Identify which cell holds the provided text, then report its [x, y] central coordinate. 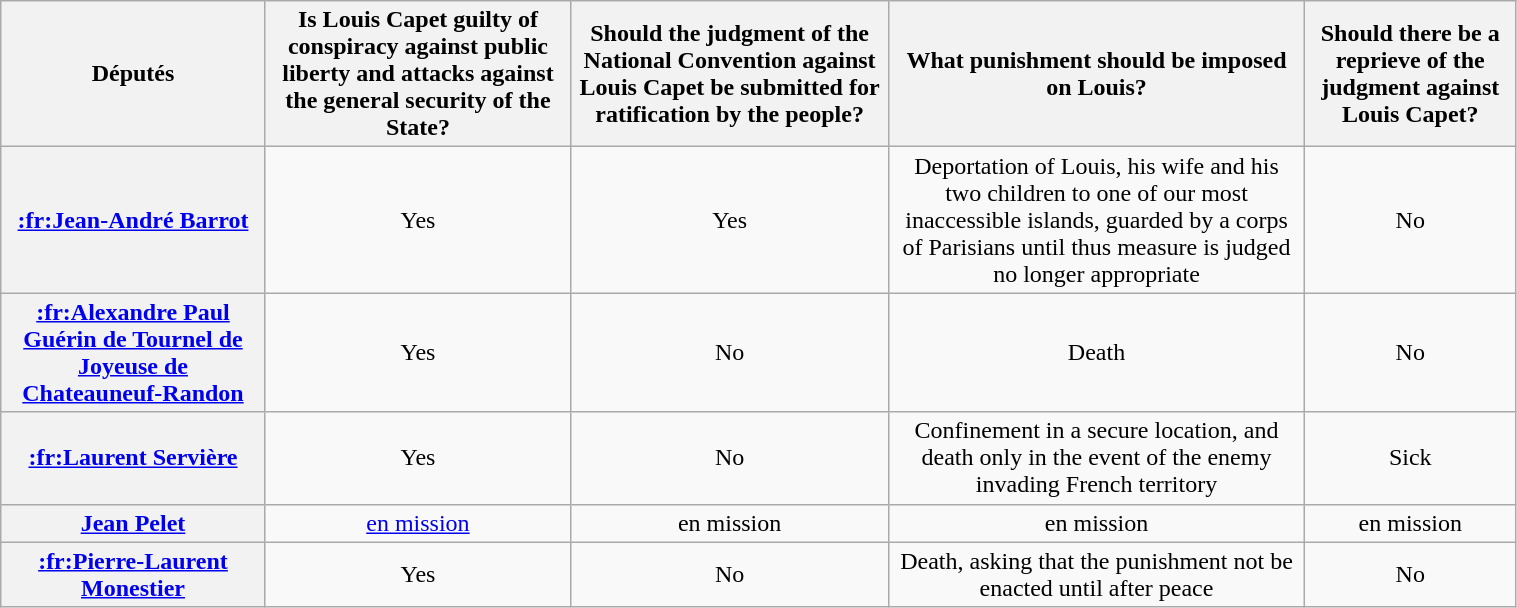
:fr:Laurent Servière [133, 458]
Should there be a reprieve of the judgment against Louis Capet? [1410, 74]
:fr:Jean-André Barrot [133, 220]
Should the judgment of the National Convention against Louis Capet be submitted for ratification by the people? [730, 74]
Sick [1410, 458]
What punishment should be imposed on Louis? [1097, 74]
Death, asking that the punishment not be enacted until after peace [1097, 574]
Is Louis Capet guilty of conspiracy against public liberty and attacks against the general security of the State? [418, 74]
:fr:Alexandre Paul Guérin de Tournel de Joyeuse de Chateauneuf-Randon [133, 352]
:fr:Pierre-Laurent Monestier [133, 574]
Death [1097, 352]
Députés [133, 74]
Confinement in a secure location, and death only in the event of the enemy invading French territory [1097, 458]
Jean Pelet [133, 523]
